For the text-containing cell, return its midpoint in (x, y) coordinate format. 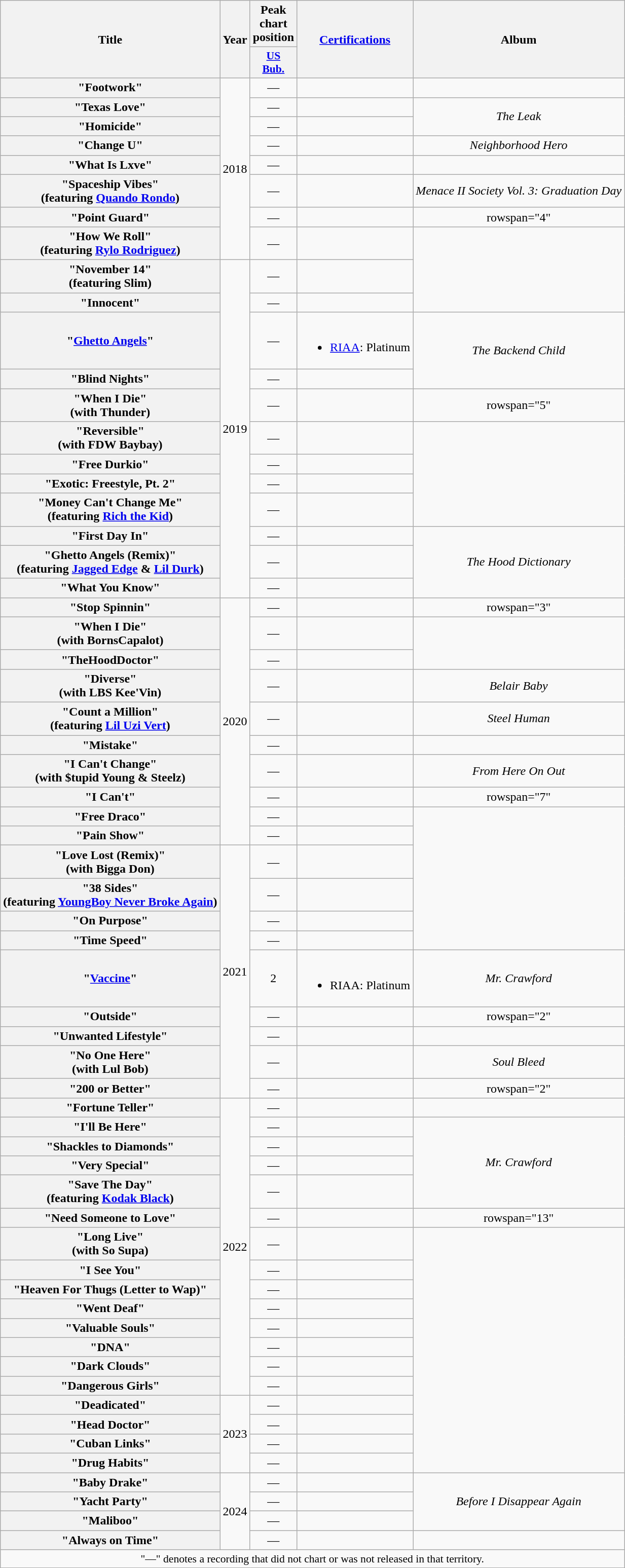
"Spaceship Vibes"(featuring Quando Rondo) (111, 191)
Title (111, 40)
"Time Speed" (111, 940)
"Need Someone to Love" (111, 1218)
"Long Live"(with So Supa) (111, 1244)
"Homicide" (111, 126)
"On Purpose" (111, 921)
"Fortune Teller" (111, 1107)
Album (519, 40)
"Outside" (111, 1017)
"When I Die"(with BornsCapalot) (111, 633)
"What You Know" (111, 588)
"Money Can't Change Me"(featuring Rich the Kid) (111, 510)
"I Can't" (111, 797)
From Here On Out (519, 771)
2021 (235, 972)
Menace II Society Vol. 3: Graduation Day (519, 191)
"Vaccine" (111, 978)
"Yacht Party" (111, 1502)
Peak chart position (273, 24)
"Stop Spinnin" (111, 607)
"Deadicated" (111, 1405)
2024 (235, 1511)
"Baby Drake" (111, 1482)
rowspan="7" (519, 797)
"Unwanted Lifestyle" (111, 1036)
"Drug Habits" (111, 1463)
Year (235, 40)
"Went Deaf" (111, 1309)
"Count a Million"(featuring Lil Uzi Vert) (111, 719)
"Texas Love" (111, 107)
Neighborhood Hero (519, 145)
USBub. (273, 63)
"November 14"(featuring Slim) (111, 276)
2023 (235, 1434)
rowspan="5" (519, 405)
"DNA" (111, 1347)
2018 (235, 169)
"How We Roll"(featuring Rylo Rodriguez) (111, 243)
"Mistake" (111, 744)
"Change U" (111, 145)
"Valuable Souls" (111, 1328)
"Ghetto Angels" (111, 341)
"Exotic: Freestyle, Pt. 2" (111, 483)
"No One Here"(with Lul Bob) (111, 1062)
"I'll Be Here" (111, 1127)
rowspan="4" (519, 217)
"Ghetto Angels (Remix)"(featuring Jagged Edge & Lil Durk) (111, 562)
2020 (235, 722)
"Heaven For Thugs (Letter to Wap)" (111, 1289)
"Dangerous Girls" (111, 1386)
2022 (235, 1247)
"200 or Better" (111, 1088)
2019 (235, 429)
"38 Sides"(featuring YoungBoy Never Broke Again) (111, 895)
"Point Guard" (111, 217)
"Dark Clouds" (111, 1366)
"Very Special" (111, 1166)
"Blind Nights" (111, 379)
"TheHoodDoctor" (111, 659)
rowspan="3" (519, 607)
"Head Doctor" (111, 1424)
"Innocent" (111, 303)
"Reversible"(with FDW Baybay) (111, 438)
The Backend Child (519, 351)
"Pain Show" (111, 836)
"Free Draco" (111, 816)
The Hood Dictionary (519, 562)
Belair Baby (519, 685)
"Save The Day"(featuring Kodak Black) (111, 1192)
"I See You" (111, 1270)
"What Is Lxve" (111, 165)
"Shackles to Diamonds" (111, 1146)
2 (273, 978)
"Footwork" (111, 88)
Certifications (355, 40)
Soul Bleed (519, 1062)
"Love Lost (Remix)"(with Bigga Don) (111, 862)
The Leak (519, 117)
"Diverse"(with LBS Kee'Vin) (111, 685)
"Always on Time" (111, 1540)
"—" denotes a recording that did not chart or was not released in that territory. (312, 1559)
"When I Die"(with Thunder) (111, 405)
rowspan="13" (519, 1218)
"First Day In" (111, 536)
Steel Human (519, 719)
"Maliboo" (111, 1521)
Before I Disappear Again (519, 1502)
"I Can't Change"(with $tupid Young & Steelz) (111, 771)
"Free Durkio" (111, 464)
"Cuban Links" (111, 1443)
